Extract the (X, Y) coordinate from the center of the cell holding the provided text.  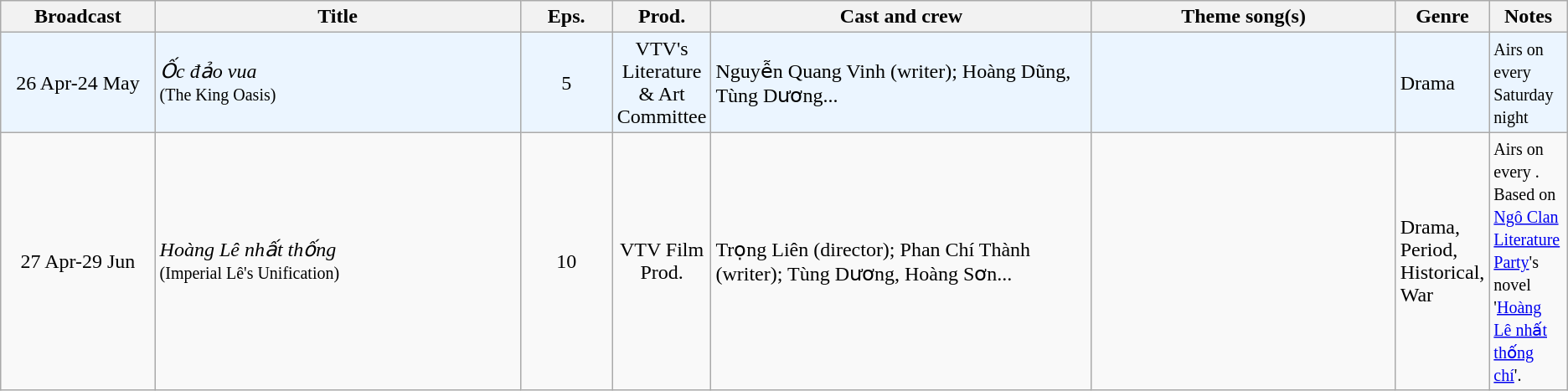
Genre (1442, 17)
Eps. (566, 17)
Drama (1442, 82)
Cast and crew (901, 17)
Prod. (662, 17)
VTV's Literature & Art Committee (662, 82)
Nguyễn Quang Vinh (writer); Hoàng Dũng, Tùng Dương... (901, 82)
Airs on every .Based on Ngô Clan Literature Party's novel 'Hoàng Lê nhất thống chí'. (1528, 261)
27 Apr-29 Jun (78, 261)
Airs on every Saturday night (1528, 82)
Broadcast (78, 17)
5 (566, 82)
VTV Film Prod. (662, 261)
Notes (1528, 17)
10 (566, 261)
Ốc đảo vua (The King Oasis) (338, 82)
26 Apr-24 May (78, 82)
Title (338, 17)
Hoàng Lê nhất thống (Imperial Lê's Unification) (338, 261)
Theme song(s) (1243, 17)
Drama, Period, Historical, War (1442, 261)
Trọng Liên (director); Phan Chí Thành (writer); Tùng Dương, Hoàng Sơn... (901, 261)
